Scan for the cell matching the given text and deliver its (X, Y) coordinate at center. 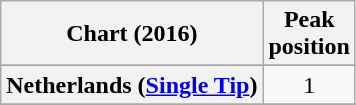
Peakposition (309, 34)
1 (309, 85)
Netherlands (Single Tip) (132, 85)
Chart (2016) (132, 34)
